Pinpoint the cell where the given text exists, returning its (X, Y) midpoint coordinate. 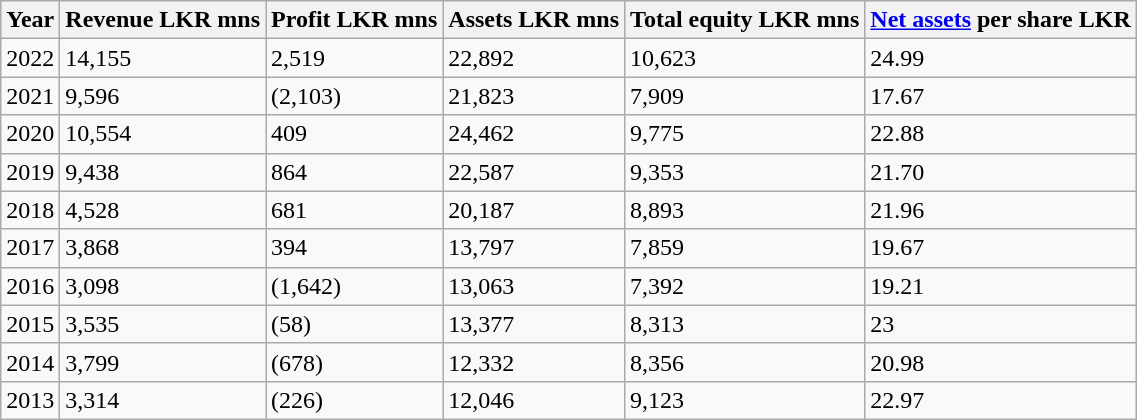
Total equity LKR mns (745, 20)
7,909 (745, 96)
9,775 (745, 134)
19.67 (1001, 248)
13,063 (534, 286)
2020 (30, 134)
7,859 (745, 248)
409 (354, 134)
2022 (30, 58)
9,123 (745, 400)
22.88 (1001, 134)
14,155 (163, 58)
13,377 (534, 324)
Revenue LKR mns (163, 20)
22,587 (534, 172)
3,868 (163, 248)
2019 (30, 172)
8,313 (745, 324)
22,892 (534, 58)
21,823 (534, 96)
4,528 (163, 210)
9,353 (745, 172)
(1,642) (354, 286)
2013 (30, 400)
3,314 (163, 400)
Net assets per share LKR (1001, 20)
21.70 (1001, 172)
20.98 (1001, 362)
2017 (30, 248)
13,797 (534, 248)
2,519 (354, 58)
3,535 (163, 324)
24,462 (534, 134)
22.97 (1001, 400)
8,356 (745, 362)
21.96 (1001, 210)
2021 (30, 96)
Year (30, 20)
19.21 (1001, 286)
9,438 (163, 172)
2018 (30, 210)
24.99 (1001, 58)
10,623 (745, 58)
(2,103) (354, 96)
Profit LKR mns (354, 20)
3,098 (163, 286)
8,893 (745, 210)
2016 (30, 286)
10,554 (163, 134)
12,332 (534, 362)
(226) (354, 400)
3,799 (163, 362)
17.67 (1001, 96)
864 (354, 172)
2015 (30, 324)
394 (354, 248)
9,596 (163, 96)
(678) (354, 362)
2014 (30, 362)
23 (1001, 324)
(58) (354, 324)
20,187 (534, 210)
Assets LKR mns (534, 20)
7,392 (745, 286)
681 (354, 210)
12,046 (534, 400)
